Pinpoint the cell where the given text exists, returning its (X, Y) midpoint coordinate. 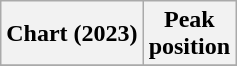
Peakposition (189, 34)
Chart (2023) (72, 34)
